Determine the (X, Y) coordinate at the center of the cell enclosing the given text.  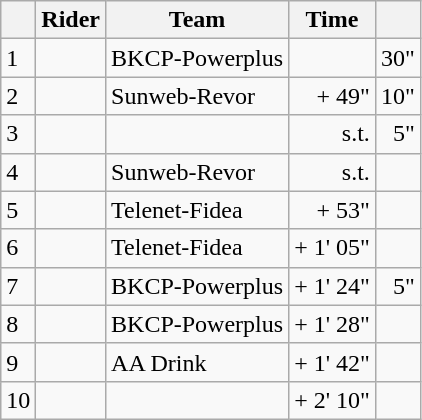
9 (18, 362)
8 (18, 324)
7 (18, 286)
30" (398, 58)
2 (18, 96)
+ 53" (332, 210)
+ 1' 05" (332, 248)
+ 49" (332, 96)
10 (18, 400)
+ 1' 42" (332, 362)
AA Drink (198, 362)
10" (398, 96)
Rider (71, 20)
Time (332, 20)
4 (18, 172)
1 (18, 58)
6 (18, 248)
5 (18, 210)
+ 1' 28" (332, 324)
Team (198, 20)
+ 2' 10" (332, 400)
+ 1' 24" (332, 286)
3 (18, 134)
